Detect which cell encompasses the target text, then output its (x, y) center coordinate. 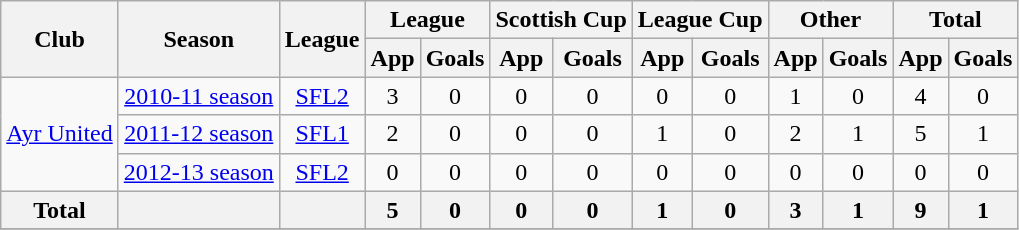
Scottish Cup (561, 20)
SFL1 (322, 134)
4 (920, 96)
Ayr United (60, 134)
Club (60, 39)
Other (830, 20)
9 (920, 210)
2010-11 season (198, 96)
Season (198, 39)
2011-12 season (198, 134)
2012-13 season (198, 172)
League Cup (700, 20)
